Provide the [x, y] coordinate of the cell's center where the given text is located.  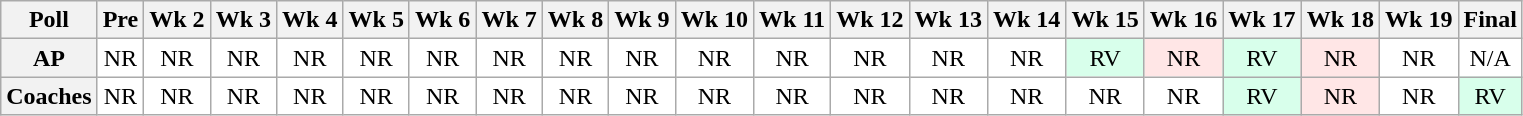
AP [49, 58]
Wk 12 [870, 20]
Poll [49, 20]
Wk 9 [642, 20]
Wk 4 [310, 20]
Wk 17 [1262, 20]
Wk 2 [177, 20]
Wk 5 [376, 20]
Wk 13 [948, 20]
Wk 14 [1026, 20]
Wk 18 [1340, 20]
Wk 3 [243, 20]
Coaches [49, 96]
Wk 6 [442, 20]
Wk 19 [1419, 20]
Wk 11 [792, 20]
Pre [120, 20]
Final [1490, 20]
Wk 15 [1105, 20]
Wk 16 [1183, 20]
N/A [1490, 58]
Wk 10 [714, 20]
Wk 7 [509, 20]
Wk 8 [575, 20]
